Pinpoint the cell where the given text exists, returning its [x, y] midpoint coordinate. 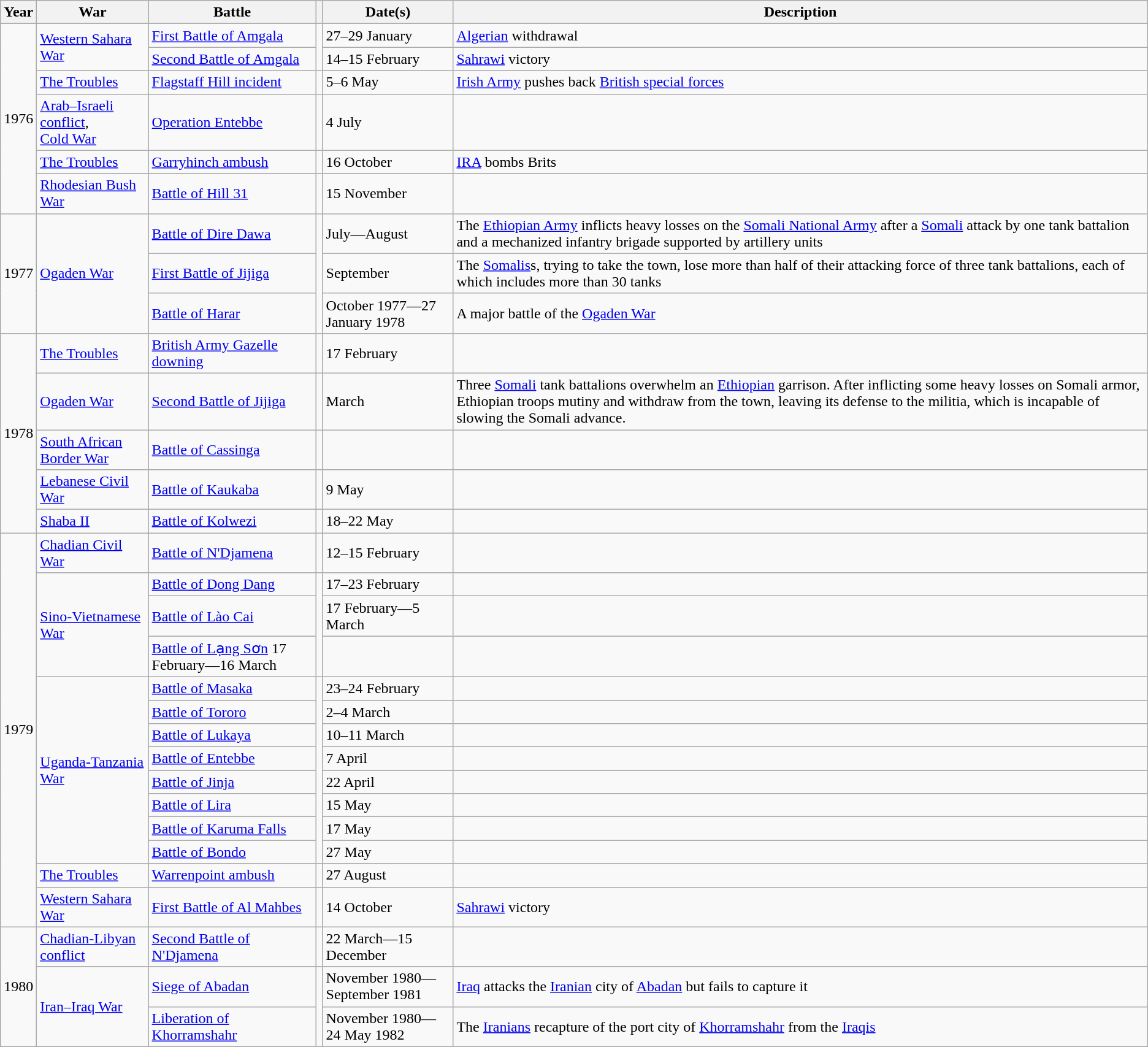
Shaba II [93, 521]
First Battle of Al Mahbes [232, 907]
Liberation of Khorramshahr [232, 1027]
March [388, 401]
October 1977—27 January 1978 [388, 313]
July—August [388, 233]
Date(s) [388, 12]
Battle of Lào Cai [232, 616]
9 May [388, 489]
Flagstaff Hill incident [232, 82]
1977 [18, 274]
Second Battle of Jijiga [232, 401]
Uganda-Tanzania War [93, 770]
Battle of Lukaya [232, 735]
5–6 May [388, 82]
Battle of Kolwezi [232, 521]
10–11 March [388, 735]
Battle of Karuma Falls [232, 829]
27 May [388, 852]
November 1980—24 May 1982 [388, 1027]
Battle of Bondo [232, 852]
1979 [18, 730]
September [388, 274]
Battle of Dire Dawa [232, 233]
Chadian-Libyan conflict [93, 947]
17 February—5 March [388, 616]
14–15 February [388, 59]
22 April [388, 782]
Iraq attacks the Iranian city of Abadan but fails to capture it [800, 986]
Battle of Dong Dang [232, 585]
Battle of Entebbe [232, 759]
Description [800, 12]
A major battle of the Ogaden War [800, 313]
Chadian Civil War [93, 553]
Warrenpoint ambush [232, 875]
Iran–Iraq War [93, 1007]
27–29 January [388, 36]
14 October [388, 907]
Battle of Hill 31 [232, 194]
2–4 March [388, 712]
1980 [18, 986]
17 February [388, 353]
16 October [388, 162]
British Army Gazelle downing [232, 353]
Siege of Abadan [232, 986]
War [93, 12]
Battle of N'Djamena [232, 553]
7 April [388, 759]
Battle of Masaka [232, 688]
South African Border War [93, 449]
Battle [232, 12]
18–22 May [388, 521]
Battle of Jinja [232, 782]
1976 [18, 119]
12–15 February [388, 553]
17–23 February [388, 585]
1978 [18, 433]
Arab–Israeli conflict,Cold War [93, 122]
Battle of Lạng Sơn 17 February—16 March [232, 656]
Battle of Lira [232, 805]
IRA bombs Brits [800, 162]
November 1980—September 1981 [388, 986]
27 August [388, 875]
Algerian withdrawal [800, 36]
23–24 February [388, 688]
Battle of Harar [232, 313]
Rhodesian Bush War [93, 194]
15 November [388, 194]
Garryhinch ambush [232, 162]
First Battle of Amgala [232, 36]
Battle of Cassinga [232, 449]
15 May [388, 805]
22 March—15 December [388, 947]
4 July [388, 122]
Second Battle of N'Djamena [232, 947]
First Battle of Jijiga [232, 274]
Second Battle of Amgala [232, 59]
Lebanese Civil War [93, 489]
17 May [388, 829]
Battle of Tororo [232, 712]
The Iranians recapture of the port city of Khorramshahr from the Iraqis [800, 1027]
Irish Army pushes back British special forces [800, 82]
Battle of Kaukaba [232, 489]
Year [18, 12]
Sino-Vietnamese War [93, 625]
Operation Entebbe [232, 122]
